Pinpoint the cell where the given text exists, returning its [X, Y] midpoint coordinate. 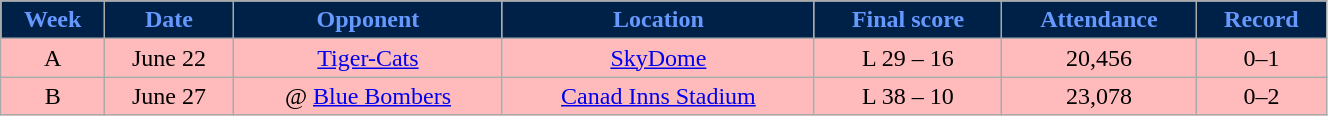
Attendance [1100, 20]
June 22 [170, 58]
Record [1261, 20]
SkyDome [658, 58]
A [53, 58]
Opponent [368, 20]
Week [53, 20]
0–1 [1261, 58]
L 38 – 10 [908, 96]
Canad Inns Stadium [658, 96]
Tiger-Cats [368, 58]
@ Blue Bombers [368, 96]
B [53, 96]
23,078 [1100, 96]
0–2 [1261, 96]
Date [170, 20]
L 29 – 16 [908, 58]
Final score [908, 20]
Location [658, 20]
June 27 [170, 96]
20,456 [1100, 58]
